Pinpoint the cell where the given text exists, returning its (X, Y) midpoint coordinate. 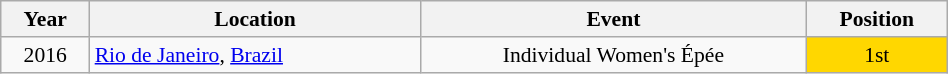
2016 (46, 55)
Rio de Janeiro, Brazil (256, 55)
Individual Women's Épée (614, 55)
1st (876, 55)
Location (256, 19)
Year (46, 19)
Position (876, 19)
Event (614, 19)
